From the cell containing the given text, extract its center point as (X, Y) coordinate. 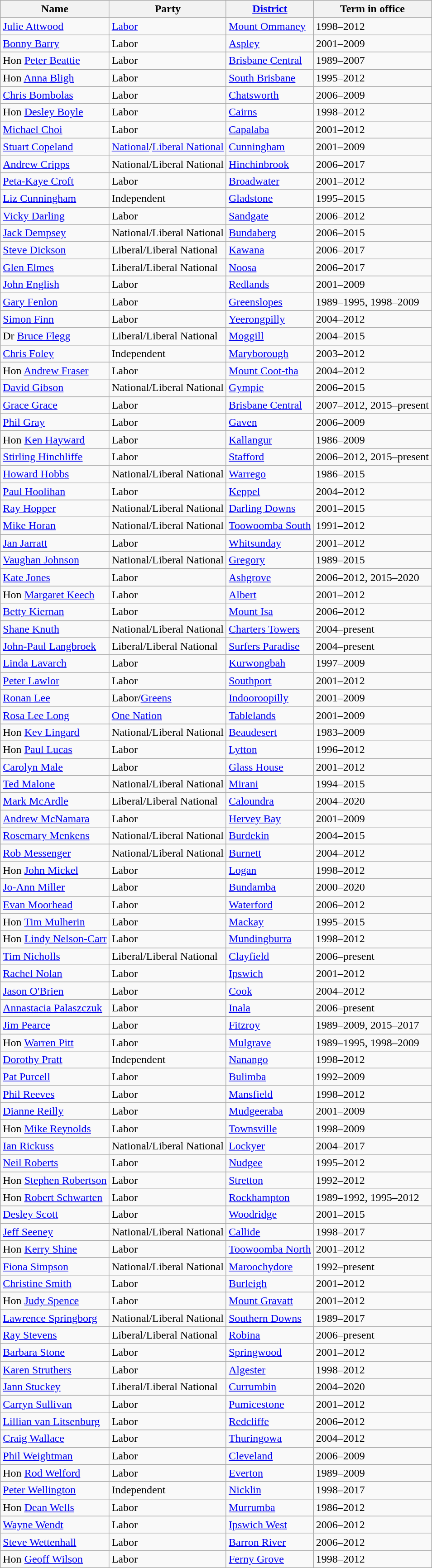
Phil Gray (55, 422)
District (270, 9)
Clayfield (270, 956)
Cook (270, 991)
Bonny Barry (55, 43)
2006–2012, 2015–2020 (372, 577)
Carolyn Male (55, 767)
Hon Stephen Robertson (55, 1180)
Jan Jarratt (55, 543)
Hon Margaret Keech (55, 595)
Hon Andrew Fraser (55, 371)
1992–2012 (372, 1180)
Springwood (270, 1353)
Lillian van Litsenburg (55, 1421)
1989–2009 (372, 1473)
Steve Wettenhall (55, 1542)
Party (168, 9)
Southport (270, 681)
1983–2009 (372, 732)
1989–2009, 2015–2017 (372, 1025)
Mundingburra (270, 939)
Hon Geoff Wilson (55, 1559)
Betty Kiernan (55, 612)
Jann Stuckey (55, 1387)
Gympie (270, 388)
Currumbin (270, 1387)
Townsville (270, 1129)
Stirling Hinchliffe (55, 457)
Broadwater (270, 181)
Andrew Cripps (55, 164)
Burleigh (270, 1283)
Mount Gravatt (270, 1301)
Pat Purcell (55, 1077)
1997–2009 (372, 663)
Redcliffe (270, 1421)
Nicklin (270, 1490)
Stretton (270, 1180)
Surfers Paradise (270, 646)
1986–2009 (372, 439)
John English (55, 285)
1992–present (372, 1266)
Waterford (270, 905)
Carryn Sullivan (55, 1404)
Term in office (372, 9)
Toowoomba North (270, 1249)
Vaughan Johnson (55, 560)
Craig Wallace (55, 1439)
Andrew McNamara (55, 819)
Noosa (270, 267)
Woodridge (270, 1215)
Wayne Wendt (55, 1525)
1989–2017 (372, 1318)
Jeff Seeney (55, 1232)
Hervey Bay (270, 819)
Mackay (270, 922)
Jason O'Brien (55, 991)
Fiona Simpson (55, 1266)
Labor/Greens (168, 698)
Caloundra (270, 801)
1992–2009 (372, 1077)
2000–2020 (372, 887)
Warrego (270, 474)
Gaven (270, 422)
Rosa Lee Long (55, 715)
2003–2012 (372, 353)
Bulimba (270, 1077)
Lytton (270, 749)
Mansfield (270, 1094)
Mike Horan (55, 526)
Steve Dickson (55, 250)
Stuart Copeland (55, 147)
Evan Moorhead (55, 905)
Bundamba (270, 887)
Nudgee (270, 1163)
Mount Isa (270, 612)
Ian Rickuss (55, 1146)
Julie Attwood (55, 26)
Pumicestone (270, 1404)
Hon Mike Reynolds (55, 1129)
Hon Anna Bligh (55, 78)
Phil Reeves (55, 1094)
Everton (270, 1473)
Ashgrove (270, 577)
Sandgate (270, 216)
Kawana (270, 250)
One Nation (168, 715)
1996–2012 (372, 749)
Ted Malone (55, 784)
Cairns (270, 112)
Maroochydore (270, 1266)
Ipswich West (270, 1525)
Ray Hopper (55, 509)
John-Paul Langbroek (55, 646)
Dianne Reilly (55, 1111)
Stafford (270, 457)
Vicky Darling (55, 216)
Kallangur (270, 439)
Jim Pearce (55, 1025)
Maryborough (270, 353)
David Gibson (55, 388)
1989–1992, 1995–2012 (372, 1197)
Redlands (270, 285)
Keppel (270, 491)
Name (55, 9)
Grace Grace (55, 405)
Aspley (270, 43)
Hon Dean Wells (55, 1507)
Annastacia Palaszczuk (55, 1008)
Hon John Mickel (55, 870)
Simon Finn (55, 319)
Burnett (270, 853)
Hon Kev Lingard (55, 732)
Hon Peter Beattie (55, 61)
South Brisbane (270, 78)
1991–2012 (372, 526)
Fitzroy (270, 1025)
Barbara Stone (55, 1353)
Albert (270, 595)
2007–2012, 2015–present (372, 405)
Mount Coot-tha (270, 371)
Neil Roberts (55, 1163)
Michael Choi (55, 129)
Paul Hoolihan (55, 491)
Hon Lindy Nelson-Carr (55, 939)
Lawrence Springborg (55, 1318)
Nanango (270, 1060)
Rob Messenger (55, 853)
Mount Ommaney (270, 26)
Tim Nicholls (55, 956)
Cunningham (270, 147)
Hon Judy Spence (55, 1301)
Darling Downs (270, 509)
Peter Wellington (55, 1490)
Chris Foley (55, 353)
Mark McArdle (55, 801)
Charters Towers (270, 629)
Hon Tim Mulherin (55, 922)
Desley Scott (55, 1215)
Bundaberg (270, 233)
Algester (270, 1370)
Jack Dempsey (55, 233)
Glass House (270, 767)
Glen Elmes (55, 267)
Karen Struthers (55, 1370)
1989–2007 (372, 61)
Thuringowa (270, 1439)
Rockhampton (270, 1197)
Gary Fenlon (55, 302)
Chatsworth (270, 95)
1989–2015 (372, 560)
Gladstone (270, 198)
2004–2017 (372, 1146)
Rosemary Menkens (55, 836)
Yeerongpilly (270, 319)
Dorothy Pratt (55, 1060)
Greenslopes (270, 302)
Phil Weightman (55, 1456)
Capalaba (270, 129)
Ferny Grove (270, 1559)
Hon Ken Hayward (55, 439)
Kate Jones (55, 577)
Beaudesert (270, 732)
Burdekin (270, 836)
Ronan Lee (55, 698)
1986–2012 (372, 1507)
Hon Warren Pitt (55, 1042)
Tablelands (270, 715)
Shane Knuth (55, 629)
Rachel Nolan (55, 973)
Howard Hobbs (55, 474)
Gregory (270, 560)
Murrumba (270, 1507)
Southern Downs (270, 1318)
1994–2015 (372, 784)
Peter Lawlor (55, 681)
2006–2012, 2015–present (372, 457)
Liz Cunningham (55, 198)
Lockyer (270, 1146)
Whitsunday (270, 543)
Dr Bruce Flegg (55, 336)
Cleveland (270, 1456)
Ipswich (270, 973)
Mudgeeraba (270, 1111)
Mulgrave (270, 1042)
Ray Stevens (55, 1335)
Hinchinbrook (270, 164)
Inala (270, 1008)
Logan (270, 870)
Callide (270, 1232)
Barron River (270, 1542)
1998–2009 (372, 1129)
Moggill (270, 336)
Kurwongbah (270, 663)
Peta-Kaye Croft (55, 181)
Mirani (270, 784)
Hon Paul Lucas (55, 749)
Indooroopilly (270, 698)
Toowoomba South (270, 526)
Chris Bombolas (55, 95)
Jo-Ann Miller (55, 887)
Christine Smith (55, 1283)
Hon Desley Boyle (55, 112)
Robina (270, 1335)
Hon Rod Welford (55, 1473)
1986–2015 (372, 474)
Hon Robert Schwarten (55, 1197)
Hon Kerry Shine (55, 1249)
Linda Lavarch (55, 663)
